Identify which cell holds the provided text, then report its (x, y) central coordinate. 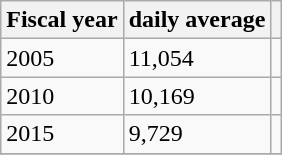
11,054 (197, 58)
9,729 (197, 134)
2015 (62, 134)
10,169 (197, 96)
daily average (197, 20)
Fiscal year (62, 20)
2005 (62, 58)
2010 (62, 96)
